Return [x, y] of the center of cell containing provided text 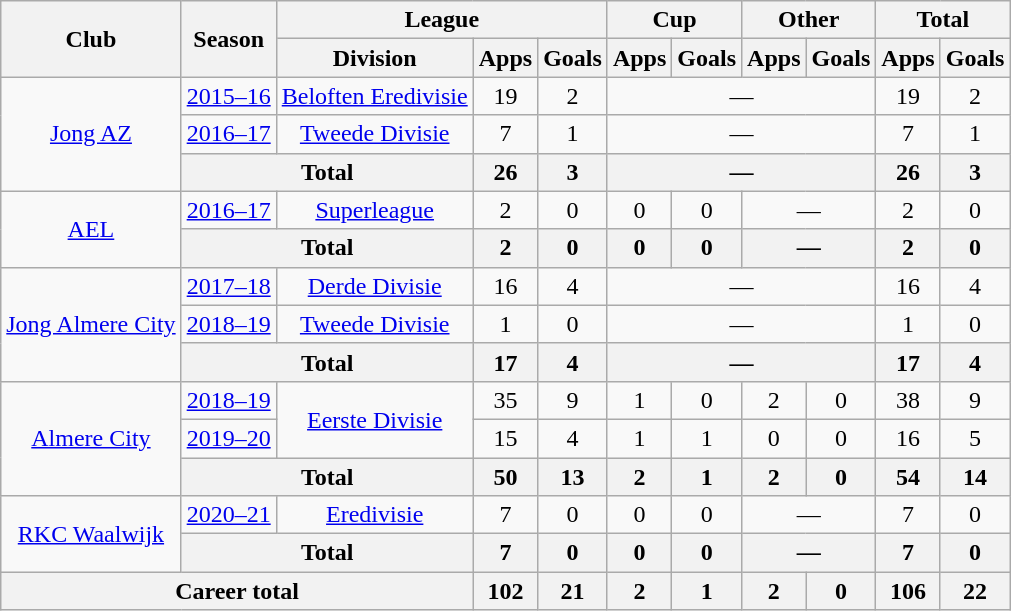
106 [908, 591]
Season [228, 39]
2015–16 [228, 96]
2019–20 [228, 438]
102 [505, 591]
14 [975, 477]
2020–21 [228, 515]
Eerste Divisie [374, 419]
38 [908, 400]
AEL [91, 229]
Derde Divisie [374, 286]
54 [908, 477]
2017–18 [228, 286]
Other [809, 20]
Division [374, 58]
Superleague [374, 210]
Almere City [91, 438]
5 [975, 438]
35 [505, 400]
League [442, 20]
22 [975, 591]
21 [573, 591]
Jong AZ [91, 134]
Beloften Eredivisie [374, 96]
Career total [237, 591]
50 [505, 477]
13 [573, 477]
Cup [674, 20]
Eredivisie [374, 515]
Club [91, 39]
15 [505, 438]
Jong Almere City [91, 324]
RKC Waalwijk [91, 534]
